From the cell containing the given text, extract its center point as [x, y] coordinate. 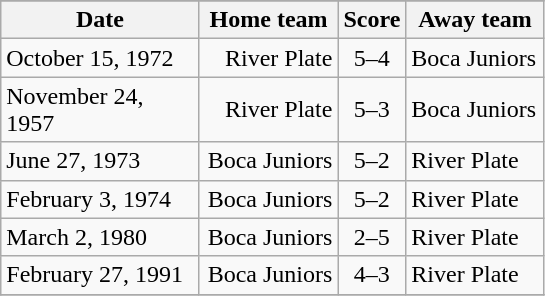
October 15, 1972 [100, 58]
Date [100, 20]
4–3 [372, 275]
Away team [476, 20]
5–4 [372, 58]
February 27, 1991 [100, 275]
February 3, 1974 [100, 199]
November 24, 1957 [100, 110]
2–5 [372, 237]
Score [372, 20]
Home team [268, 20]
June 27, 1973 [100, 161]
5–3 [372, 110]
March 2, 1980 [100, 237]
